Extract the [x, y] coordinate from the center of the cell holding the provided text.  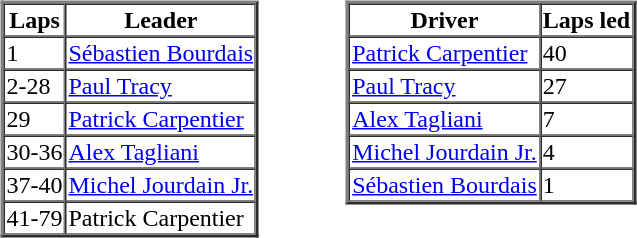
41-79 [35, 218]
27 [586, 86]
37-40 [35, 184]
Driver [444, 20]
30-36 [35, 152]
4 [586, 152]
40 [586, 52]
29 [35, 118]
2-28 [35, 86]
Laps [35, 20]
7 [586, 118]
Laps led [586, 20]
Leader [160, 20]
